Extract the (X, Y) coordinate from the center of the cell holding the provided text.  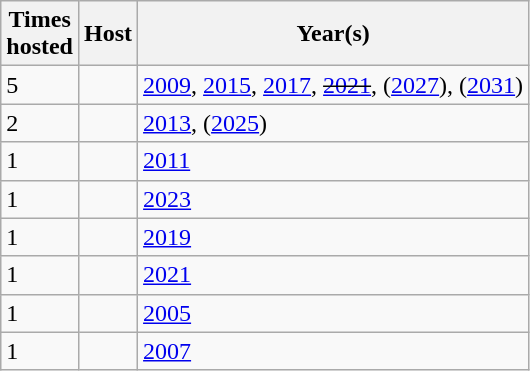
2007 (334, 351)
Host (108, 34)
2009, 2015, 2017, 2021, (2027), (2031) (334, 85)
2013, (2025) (334, 123)
Times hosted (40, 34)
2019 (334, 237)
2005 (334, 313)
2 (40, 123)
2011 (334, 161)
2021 (334, 275)
5 (40, 85)
Year(s) (334, 34)
2023 (334, 199)
